Provide the [X, Y] coordinate of the cell's center where the given text is located.  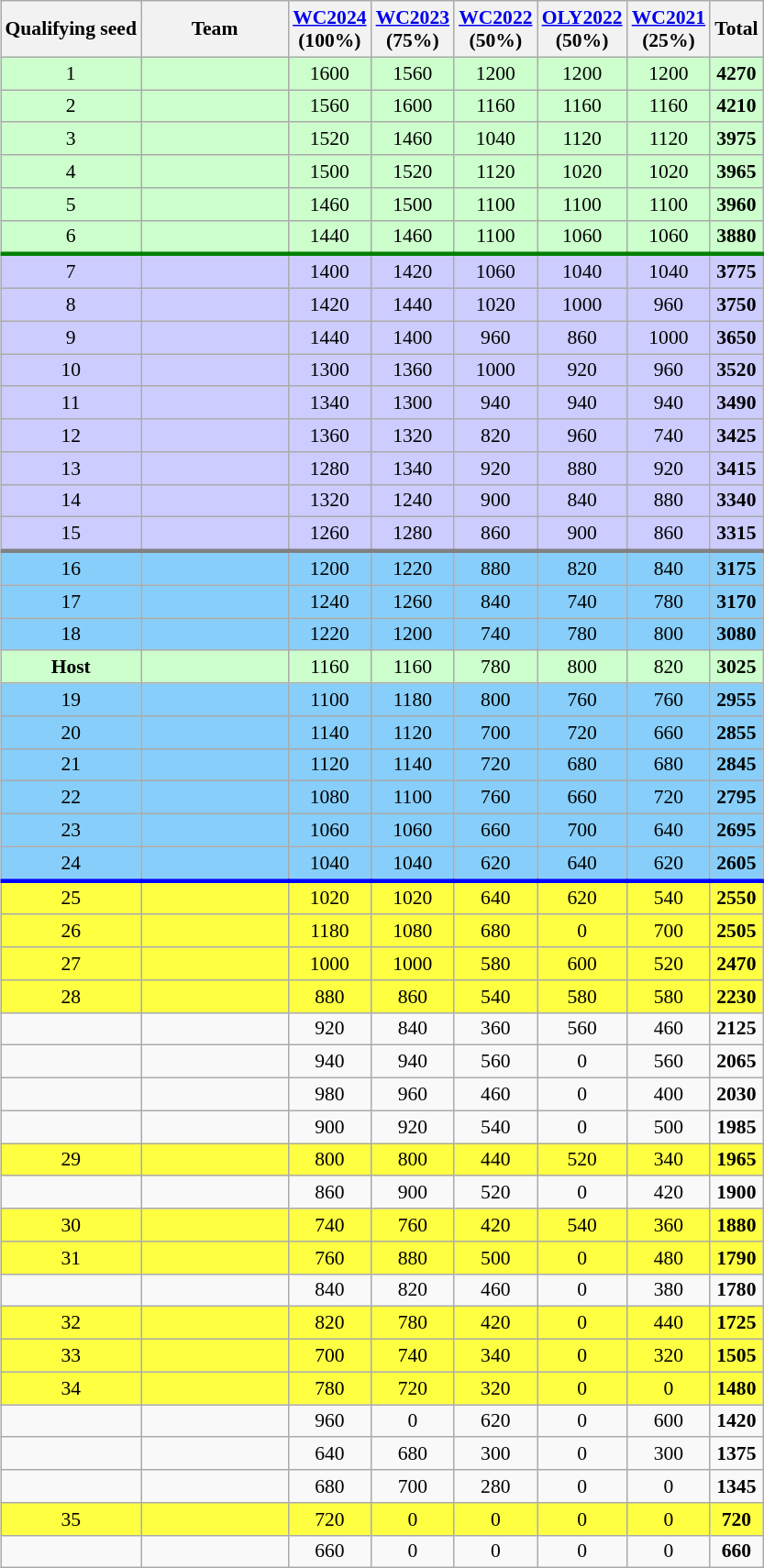
25 [70, 897]
27 [70, 964]
17 [70, 602]
16 [70, 569]
5 [70, 204]
19 [70, 700]
2795 [736, 798]
10 [70, 370]
9 [70, 337]
3 [70, 139]
3025 [736, 668]
3415 [736, 469]
21 [70, 765]
OLY2022(50%) [582, 29]
WC2023(75%) [413, 29]
WC2022(50%) [495, 29]
3775 [736, 271]
Total [736, 29]
20 [70, 733]
15 [70, 534]
2 [70, 106]
4 [70, 171]
2505 [736, 932]
1505 [736, 1356]
2550 [736, 897]
1725 [736, 1323]
1900 [736, 1193]
11 [70, 403]
7 [70, 271]
31 [70, 1258]
1965 [736, 1160]
2125 [736, 1029]
26 [70, 932]
380 [669, 1290]
2955 [736, 700]
280 [495, 1486]
2030 [736, 1095]
3425 [736, 436]
1880 [736, 1225]
2855 [736, 733]
13 [70, 469]
980 [329, 1095]
2470 [736, 964]
4270 [736, 73]
1480 [736, 1388]
1345 [736, 1486]
3080 [736, 635]
3520 [736, 370]
12 [70, 436]
3975 [736, 139]
1985 [736, 1127]
480 [669, 1258]
2065 [736, 1062]
3170 [736, 602]
WC2024(100%) [329, 29]
28 [70, 997]
22 [70, 798]
35 [70, 1519]
Qualifying seed [70, 29]
4210 [736, 106]
3960 [736, 204]
3340 [736, 501]
34 [70, 1388]
32 [70, 1323]
3315 [736, 534]
3175 [736, 569]
30 [70, 1225]
3750 [736, 305]
14 [70, 501]
29 [70, 1160]
2845 [736, 765]
Host [70, 668]
8 [70, 305]
6 [70, 237]
24 [70, 864]
2695 [736, 831]
33 [70, 1356]
1780 [736, 1290]
WC2021(25%) [669, 29]
18 [70, 635]
Team [215, 29]
3965 [736, 171]
3880 [736, 237]
2230 [736, 997]
2605 [736, 864]
1 [70, 73]
400 [669, 1095]
23 [70, 831]
3490 [736, 403]
3650 [736, 337]
1790 [736, 1258]
1375 [736, 1454]
